Pinpoint the cell where the given text exists, returning its (X, Y) midpoint coordinate. 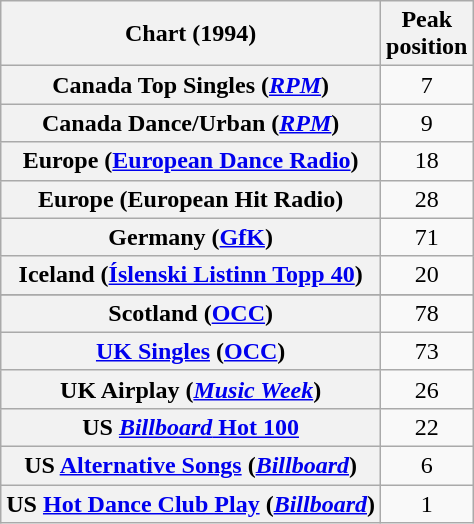
7 (427, 85)
Iceland (Íslenski Listinn Topp 40) (191, 275)
Chart (1994) (191, 34)
UK Singles (OCC) (191, 351)
Canada Top Singles (RPM) (191, 85)
Europe (European Dance Radio) (191, 161)
US Alternative Songs (Billboard) (191, 465)
Germany (GfK) (191, 237)
1 (427, 503)
18 (427, 161)
28 (427, 199)
Peakposition (427, 34)
Scotland (OCC) (191, 313)
73 (427, 351)
US Billboard Hot 100 (191, 427)
9 (427, 123)
US Hot Dance Club Play (Billboard) (191, 503)
71 (427, 237)
78 (427, 313)
22 (427, 427)
Europe (European Hit Radio) (191, 199)
Canada Dance/Urban (RPM) (191, 123)
20 (427, 275)
UK Airplay (Music Week) (191, 389)
26 (427, 389)
6 (427, 465)
